Scan for the cell matching the given text and deliver its (x, y) coordinate at center. 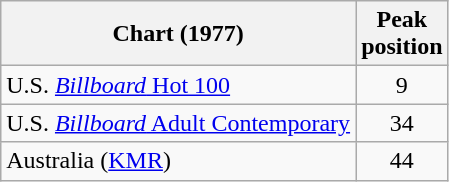
U.S. Billboard Adult Contemporary (178, 123)
44 (402, 161)
U.S. Billboard Hot 100 (178, 85)
Australia (KMR) (178, 161)
Chart (1977) (178, 34)
9 (402, 85)
34 (402, 123)
Peakposition (402, 34)
